Determine the [x, y] coordinate at the center of the cell enclosing the given text.  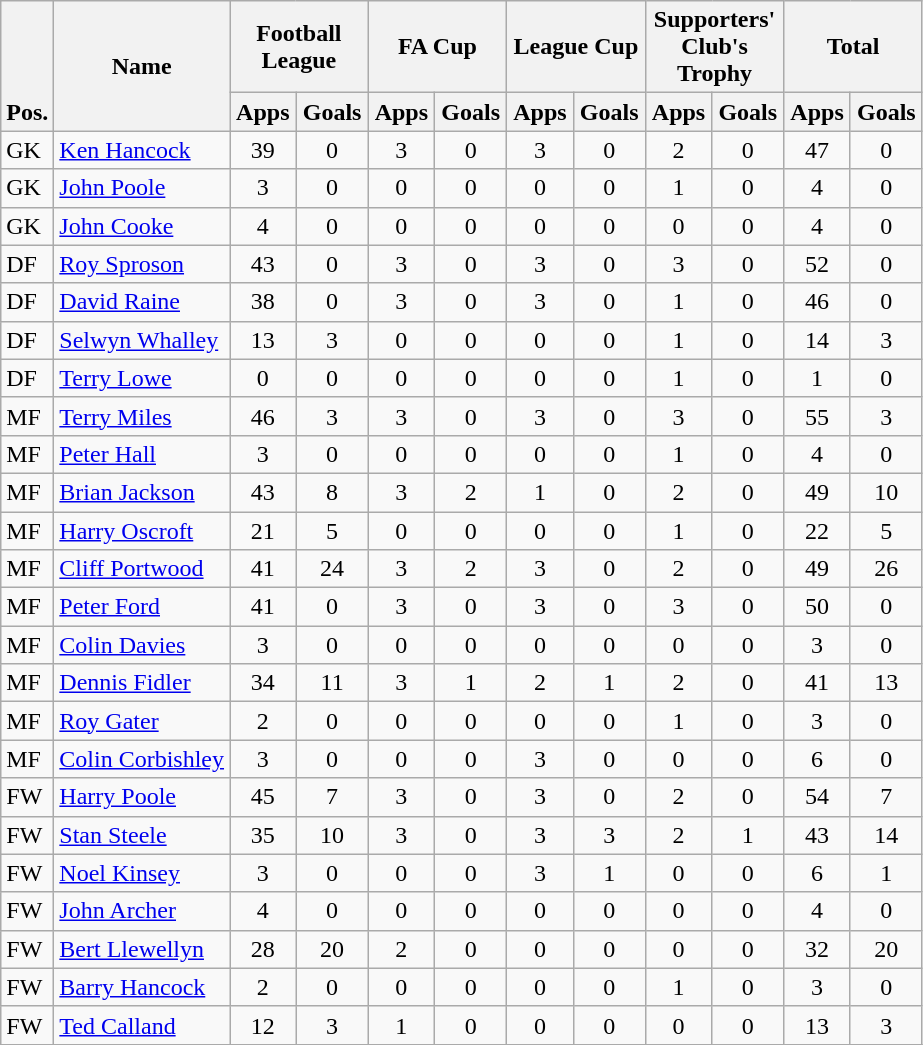
47 [818, 150]
Cliff Portwood [142, 569]
Football League [300, 47]
32 [818, 949]
52 [818, 264]
28 [264, 949]
Harry Oscroft [142, 531]
Brian Jackson [142, 492]
22 [818, 531]
38 [264, 302]
39 [264, 150]
21 [264, 531]
Roy Sproson [142, 264]
11 [332, 683]
24 [332, 569]
Dennis Fidler [142, 683]
Bert Llewellyn [142, 949]
Harry Poole [142, 797]
Peter Ford [142, 607]
26 [886, 569]
12 [264, 1025]
John Archer [142, 911]
55 [818, 416]
50 [818, 607]
Total [854, 47]
Name [142, 66]
Supporters' Club's Trophy [714, 47]
Ken Hancock [142, 150]
8 [332, 492]
Stan Steele [142, 835]
FA Cup [438, 47]
Colin Davies [142, 645]
Pos. [28, 66]
Terry Lowe [142, 378]
Ted Calland [142, 1025]
Colin Corbishley [142, 759]
League Cup [576, 47]
Barry Hancock [142, 987]
John Cooke [142, 226]
Peter Hall [142, 454]
John Poole [142, 188]
David Raine [142, 302]
35 [264, 835]
Terry Miles [142, 416]
Selwyn Whalley [142, 340]
Noel Kinsey [142, 873]
Roy Gater [142, 721]
54 [818, 797]
45 [264, 797]
34 [264, 683]
